Provide the (x, y) coordinate of the cell's center where the given text is located.  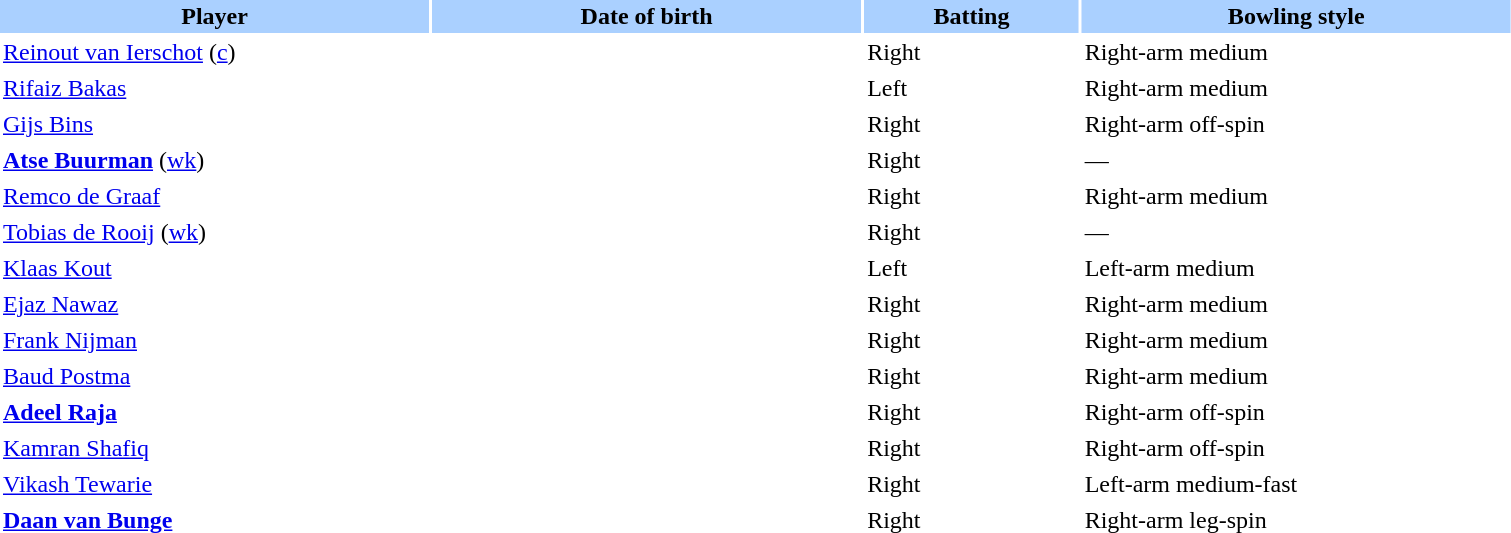
Remco de Graaf (214, 196)
Atse Buurman (wk) (214, 160)
Frank Nijman (214, 340)
Player (214, 16)
Left-arm medium (1296, 268)
Bowling style (1296, 16)
Left-arm medium-fast (1296, 484)
Adeel Raja (214, 412)
Baud Postma (214, 376)
Kamran Shafiq (214, 448)
Batting (972, 16)
Gijs Bins (214, 124)
Reinout van Ierschot (c) (214, 52)
Klaas Kout (214, 268)
Ejaz Nawaz (214, 304)
Date of birth (646, 16)
Vikash Tewarie (214, 484)
Rifaiz Bakas (214, 88)
Tobias de Rooij (wk) (214, 232)
